Identify which cell holds the provided text, then report its [x, y] central coordinate. 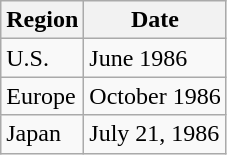
Japan [42, 134]
U.S. [42, 58]
Date [155, 20]
July 21, 1986 [155, 134]
June 1986 [155, 58]
October 1986 [155, 96]
Europe [42, 96]
Region [42, 20]
